Scan for the cell matching the given text and deliver its [x, y] coordinate at center. 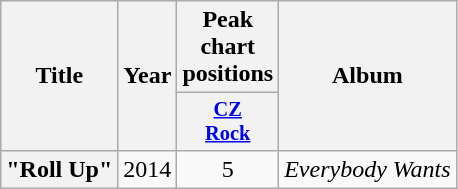
2014 [148, 169]
Title [60, 76]
"Roll Up" [60, 169]
Everybody Wants [368, 169]
5 [228, 169]
CZRock [228, 122]
Album [368, 76]
Year [148, 76]
Peak chart positions [228, 47]
